Locate the cell with the specified text and output its (x, y) center coordinate. 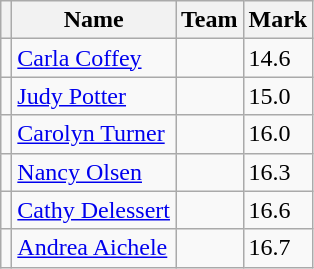
Judy Potter (94, 96)
16.0 (278, 134)
Team (210, 20)
Andrea Aichele (94, 248)
14.6 (278, 58)
16.6 (278, 210)
16.7 (278, 248)
Nancy Olsen (94, 172)
15.0 (278, 96)
Name (94, 20)
Mark (278, 20)
16.3 (278, 172)
Cathy Delessert (94, 210)
Carla Coffey (94, 58)
Carolyn Turner (94, 134)
